Pinpoint the cell where the given text exists, returning its (X, Y) midpoint coordinate. 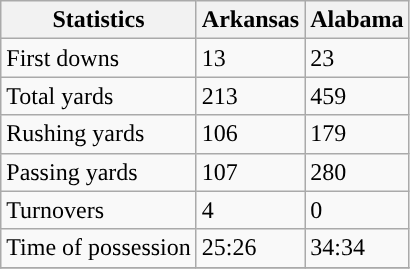
Arkansas (250, 20)
459 (357, 96)
Rushing yards (99, 134)
13 (250, 58)
179 (357, 134)
106 (250, 134)
4 (250, 210)
Time of possession (99, 248)
0 (357, 210)
Alabama (357, 20)
25:26 (250, 248)
34:34 (357, 248)
280 (357, 172)
23 (357, 58)
213 (250, 96)
Passing yards (99, 172)
Statistics (99, 20)
Total yards (99, 96)
Turnovers (99, 210)
First downs (99, 58)
107 (250, 172)
